Provide the (x, y) coordinate of the cell's center where the given text is located.  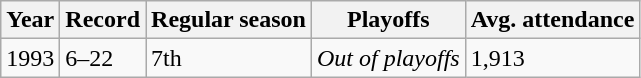
1,913 (552, 58)
Playoffs (388, 20)
Record (103, 20)
Year (30, 20)
Regular season (229, 20)
Out of playoffs (388, 58)
1993 (30, 58)
7th (229, 58)
6–22 (103, 58)
Avg. attendance (552, 20)
